Search for the cell housing the specified text and yield its [X, Y] center coordinate. 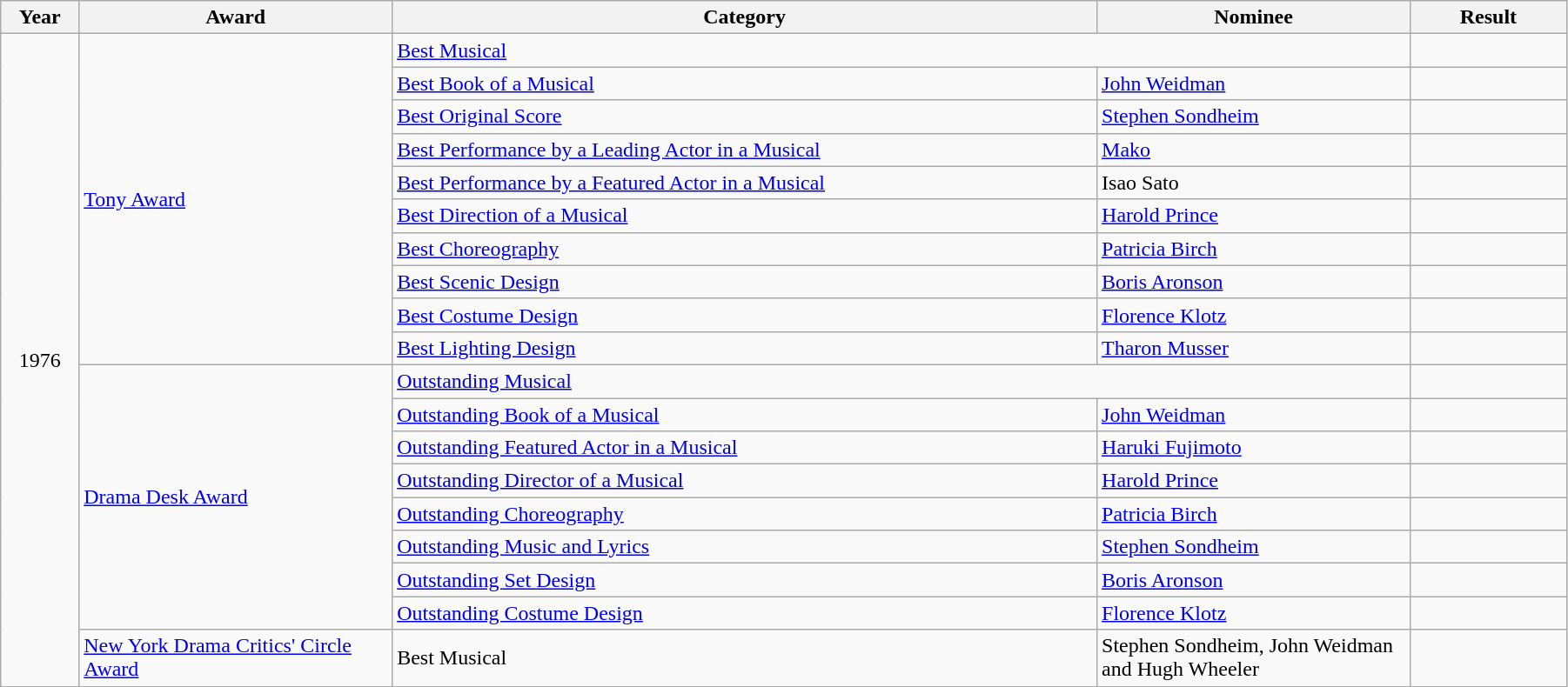
Year [40, 17]
Best Costume Design [745, 315]
Outstanding Director of a Musical [745, 481]
Best Original Score [745, 117]
Tony Award [236, 200]
Mako [1254, 150]
New York Drama Critics' Circle Award [236, 657]
Outstanding Choreography [745, 514]
Best Performance by a Featured Actor in a Musical [745, 183]
Outstanding Set Design [745, 580]
Outstanding Music and Lyrics [745, 547]
Best Book of a Musical [745, 83]
Result [1488, 17]
Best Performance by a Leading Actor in a Musical [745, 150]
Category [745, 17]
Isao Sato [1254, 183]
Tharon Musser [1254, 348]
Best Direction of a Musical [745, 216]
Nominee [1254, 17]
Outstanding Book of a Musical [745, 415]
1976 [40, 360]
Haruki Fujimoto [1254, 448]
Outstanding Costume Design [745, 613]
Best Lighting Design [745, 348]
Outstanding Musical [901, 381]
Drama Desk Award [236, 497]
Best Scenic Design [745, 282]
Award [236, 17]
Best Choreography [745, 249]
Stephen Sondheim, John Weidman and Hugh Wheeler [1254, 657]
Outstanding Featured Actor in a Musical [745, 448]
